Return the [x, y] coordinate for the center point of the cell that contains the specified text.  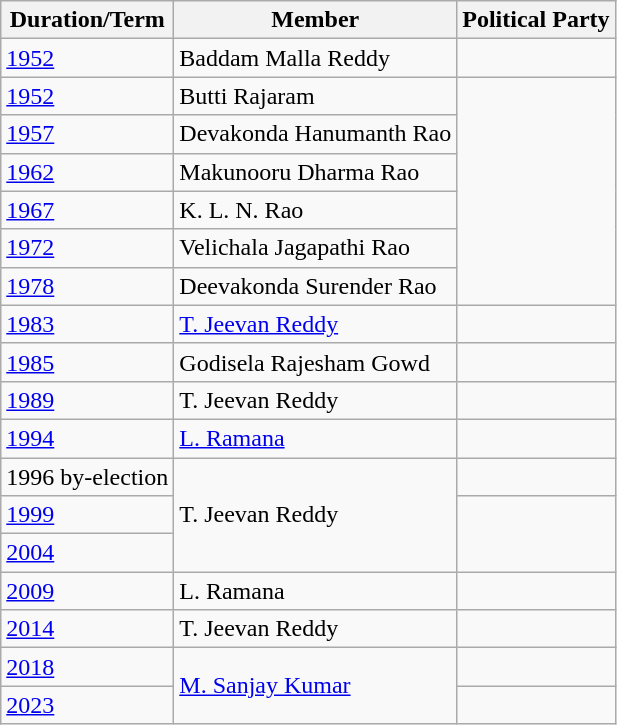
Member [316, 20]
1985 [88, 362]
1994 [88, 438]
2009 [88, 591]
1957 [88, 134]
1989 [88, 400]
2004 [88, 553]
1996 by-election [88, 477]
1983 [88, 324]
Velichala Jagapathi Rao [316, 248]
K. L. N. Rao [316, 210]
Political Party [536, 20]
M. Sanjay Kumar [316, 686]
2018 [88, 667]
2014 [88, 629]
Butti Rajaram [316, 96]
Baddam Malla Reddy [316, 58]
Devakonda Hanumanth Rao [316, 134]
Deevakonda Surender Rao [316, 286]
2023 [88, 705]
Godisela Rajesham Gowd [316, 362]
1962 [88, 172]
Makunooru Dharma Rao [316, 172]
1999 [88, 515]
Duration/Term [88, 20]
1978 [88, 286]
1967 [88, 210]
1972 [88, 248]
